Find where the given text appears and provide that cell's center as (x, y) coordinate. 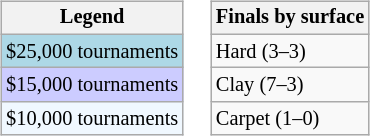
$10,000 tournaments (92, 119)
Hard (3–3) (290, 51)
Clay (7–3) (290, 85)
Finals by surface (290, 18)
Carpet (1–0) (290, 119)
$25,000 tournaments (92, 51)
$15,000 tournaments (92, 85)
Legend (92, 18)
